Search for the cell housing the specified text and yield its [x, y] center coordinate. 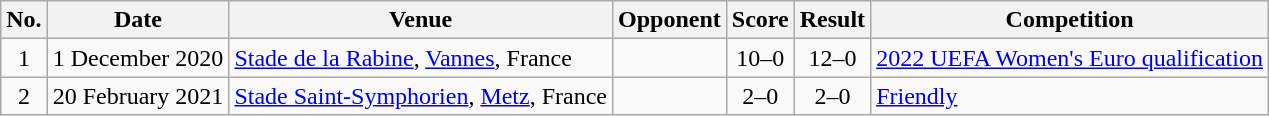
Opponent [670, 20]
2 [24, 96]
12–0 [832, 58]
1 December 2020 [138, 58]
Date [138, 20]
No. [24, 20]
Venue [421, 20]
Friendly [1070, 96]
Stade Saint-Symphorien, Metz, France [421, 96]
2022 UEFA Women's Euro qualification [1070, 58]
10–0 [760, 58]
Stade de la Rabine, Vannes, France [421, 58]
Competition [1070, 20]
Score [760, 20]
20 February 2021 [138, 96]
1 [24, 58]
Result [832, 20]
